From the cell containing the given text, extract its center point as (x, y) coordinate. 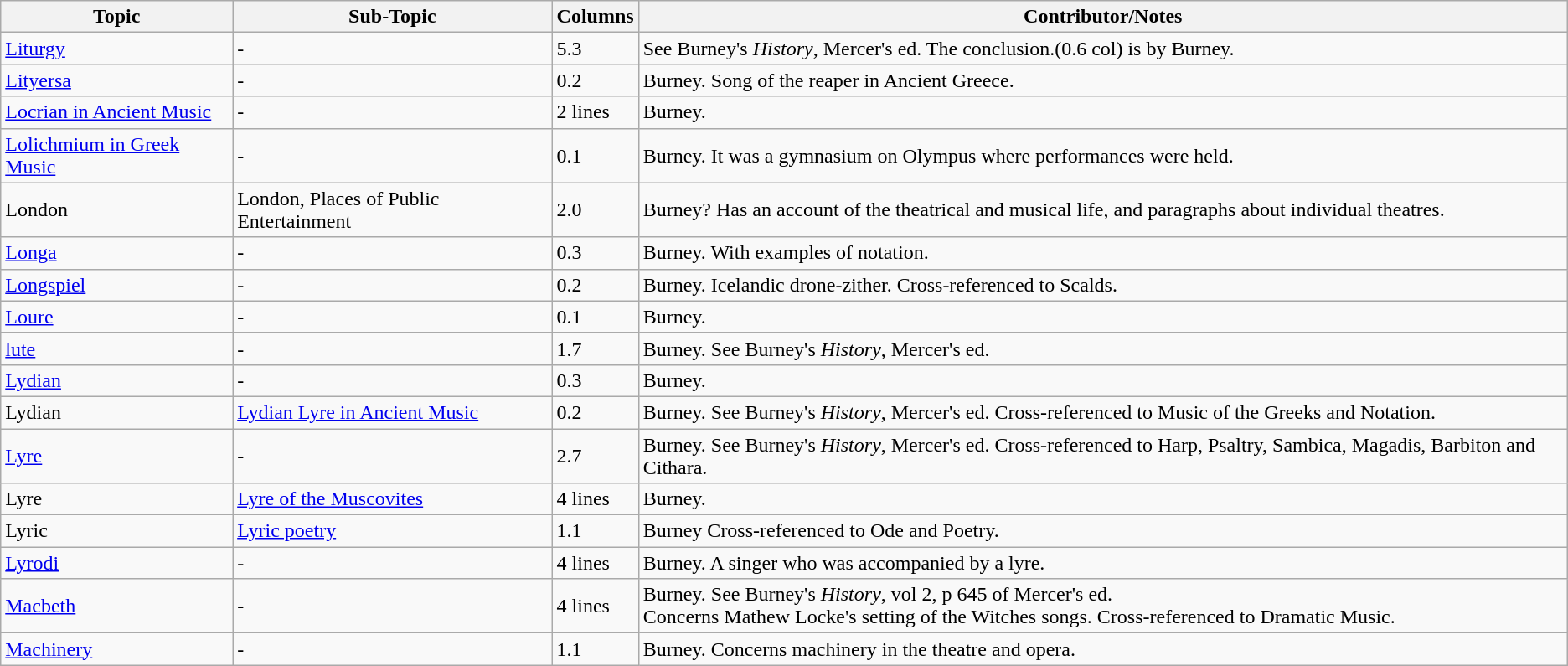
Burney. See Burney's History, Mercer's ed. Cross-referenced to Harp, Psaltry, Sambica, Magadis, Barbiton and Cithara. (1102, 456)
Burney. See Burney's History, Mercer's ed. Cross-referenced to Music of the Greeks and Notation. (1102, 412)
Sub-Topic (392, 17)
Contributor/Notes (1102, 17)
Lydian Lyre in Ancient Music (392, 412)
5.3 (595, 49)
Burney? Has an account of the theatrical and musical life, and paragraphs about individual theatres. (1102, 209)
Burney. Song of the reaper in Ancient Greece. (1102, 80)
1.7 (595, 348)
Lyric poetry (392, 531)
Burney. See Burney's History, Mercer's ed. (1102, 348)
Lityersa (117, 80)
London, Places of Public Entertainment (392, 209)
2 lines (595, 112)
Liturgy (117, 49)
Machinery (117, 649)
Burney. A singer who was accompanied by a lyre. (1102, 563)
Burney. It was a gymnasium on Olympus where performances were held. (1102, 156)
Longspiel (117, 285)
Lyric (117, 531)
Lyrodi (117, 563)
Burney. Icelandic drone-zither. Cross-referenced to Scalds. (1102, 285)
Burney Cross-referenced to Ode and Poetry. (1102, 531)
Lyre of the Muscovites (392, 499)
Columns (595, 17)
Locrian in Ancient Music (117, 112)
Burney. See Burney's History, vol 2, p 645 of Mercer's ed.Concerns Mathew Locke's setting of the Witches songs. Cross-referenced to Dramatic Music. (1102, 607)
London (117, 209)
Topic (117, 17)
Lolichmium in Greek Music (117, 156)
2.7 (595, 456)
Longa (117, 253)
lute (117, 348)
Macbeth (117, 607)
See Burney's History, Mercer's ed. The conclusion.(0.6 col) is by Burney. (1102, 49)
Burney. With examples of notation. (1102, 253)
Loure (117, 317)
2.0 (595, 209)
Burney. Concerns machinery in the theatre and opera. (1102, 649)
